Return the (x, y) coordinate for the center point of the cell that contains the specified text.  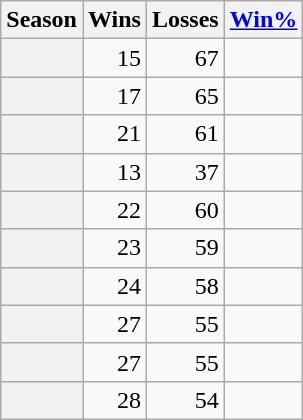
61 (185, 134)
23 (114, 248)
24 (114, 286)
60 (185, 210)
58 (185, 286)
28 (114, 400)
13 (114, 172)
17 (114, 96)
Losses (185, 20)
Season (42, 20)
15 (114, 58)
Wins (114, 20)
65 (185, 96)
37 (185, 172)
54 (185, 400)
21 (114, 134)
67 (185, 58)
22 (114, 210)
59 (185, 248)
Win% (264, 20)
